Scan for the cell matching the given text and deliver its [X, Y] coordinate at center. 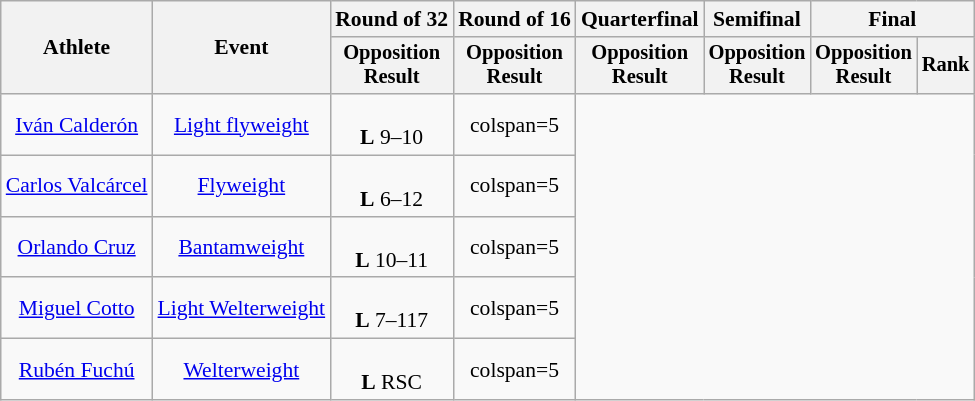
Welterweight [242, 370]
Quarterfinal [640, 19]
Iván Calderón [77, 124]
Orlando Cruz [77, 248]
Rank [946, 66]
Round of 32 [392, 19]
Miguel Cotto [77, 308]
L 6–12 [392, 186]
Semifinal [758, 19]
L RSC [392, 370]
L 7–117 [392, 308]
Flyweight [242, 186]
Light Welterweight [242, 308]
Light flyweight [242, 124]
Round of 16 [514, 19]
L 10–11 [392, 248]
Final [892, 19]
L 9–10 [392, 124]
Carlos Valcárcel [77, 186]
Bantamweight [242, 248]
Event [242, 48]
Rubén Fuchú [77, 370]
Athlete [77, 48]
